For the text-containing cell, return its midpoint in (X, Y) coordinate format. 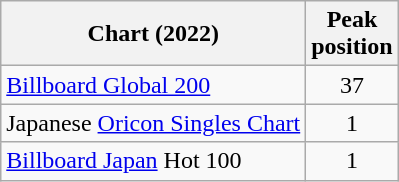
Peakposition (352, 34)
37 (352, 85)
Billboard Global 200 (154, 85)
Japanese Oricon Singles Chart (154, 123)
Billboard Japan Hot 100 (154, 161)
Chart (2022) (154, 34)
